Provide the [X, Y] coordinate of the cell's center where the given text is located.  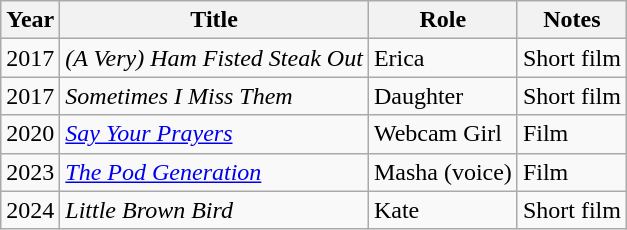
The Pod Generation [214, 172]
Sometimes I Miss Them [214, 96]
2023 [30, 172]
(A Very) Ham Fisted Steak Out [214, 58]
2020 [30, 134]
2024 [30, 210]
Say Your Prayers [214, 134]
Masha (voice) [442, 172]
Webcam Girl [442, 134]
Daughter [442, 96]
Kate [442, 210]
Little Brown Bird [214, 210]
Title [214, 20]
Role [442, 20]
Notes [572, 20]
Erica [442, 58]
Year [30, 20]
